Output the (x, y) coordinate of the center of the cell containing the given text.  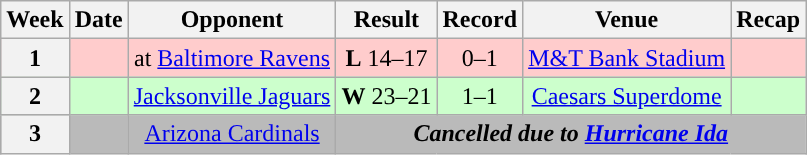
Record (480, 20)
Jacksonville Jaguars (232, 96)
Result (386, 20)
Caesars Superdome (627, 96)
Opponent (232, 20)
Cancelled due to Hurricane Ida (571, 134)
Recap (768, 20)
L 14–17 (386, 58)
Arizona Cardinals (232, 134)
1 (35, 58)
0–1 (480, 58)
at Baltimore Ravens (232, 58)
W 23–21 (386, 96)
1–1 (480, 96)
Week (35, 20)
Venue (627, 20)
Date (98, 20)
3 (35, 134)
2 (35, 96)
M&T Bank Stadium (627, 58)
